Determine the [X, Y] coordinate at the center of the cell enclosing the given text.  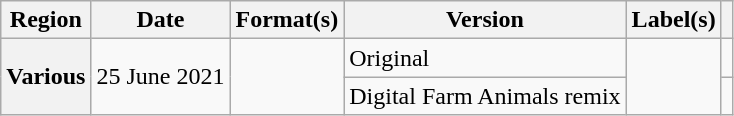
Label(s) [674, 20]
Digital Farm Animals remix [485, 96]
Region [46, 20]
Format(s) [287, 20]
Date [160, 20]
Original [485, 58]
Various [46, 77]
Version [485, 20]
25 June 2021 [160, 77]
